Determine the [x, y] coordinate at the center of the cell enclosing the given text.  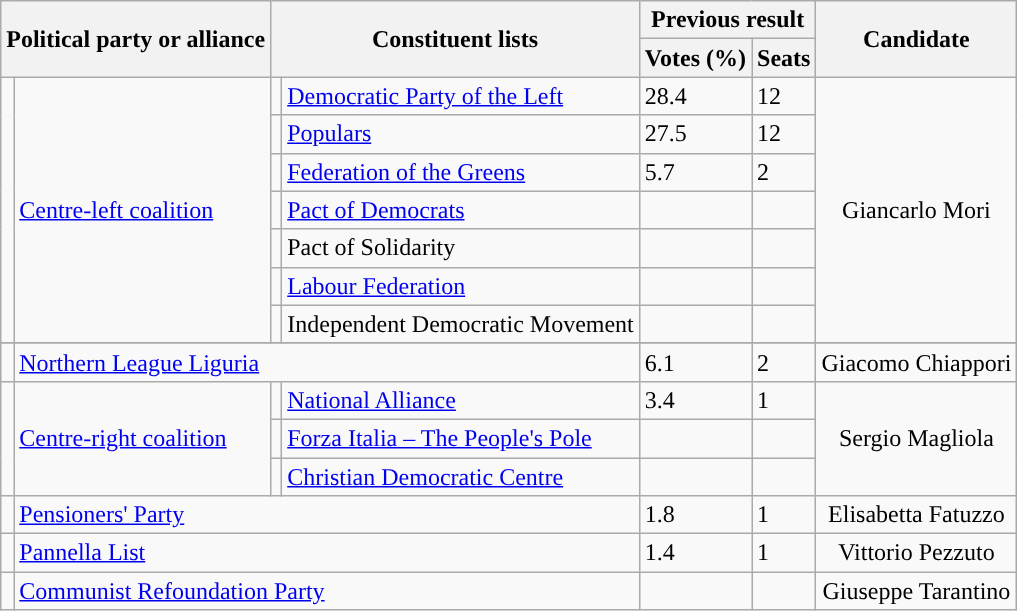
Northern League Liguria [327, 362]
Federation of the Greens [461, 172]
Communist Refoundation Party [327, 591]
28.4 [695, 96]
Candidate [916, 39]
5.7 [695, 172]
Pact of Solidarity [461, 248]
Seats [784, 58]
6.1 [695, 362]
1.4 [695, 553]
National Alliance [461, 400]
Vittorio Pezzuto [916, 553]
Centre-right coalition [142, 438]
Giuseppe Tarantino [916, 591]
Political party or alliance [136, 39]
Giacomo Chiappori [916, 362]
3.4 [695, 400]
Democratic Party of the Left [461, 96]
1.8 [695, 515]
Centre-left coalition [142, 210]
Christian Democratic Centre [461, 477]
Forza Italia – The People's Pole [461, 438]
Pannella List [327, 553]
Previous result [728, 20]
Constituent lists [456, 39]
Populars [461, 134]
Sergio Magliola [916, 438]
Elisabetta Fatuzzo [916, 515]
Pact of Democrats [461, 210]
Votes (%) [695, 58]
Independent Democratic Movement [461, 324]
Labour Federation [461, 286]
Pensioners' Party [327, 515]
Giancarlo Mori [916, 210]
27.5 [695, 134]
